Return [x, y] of the center of cell containing provided text 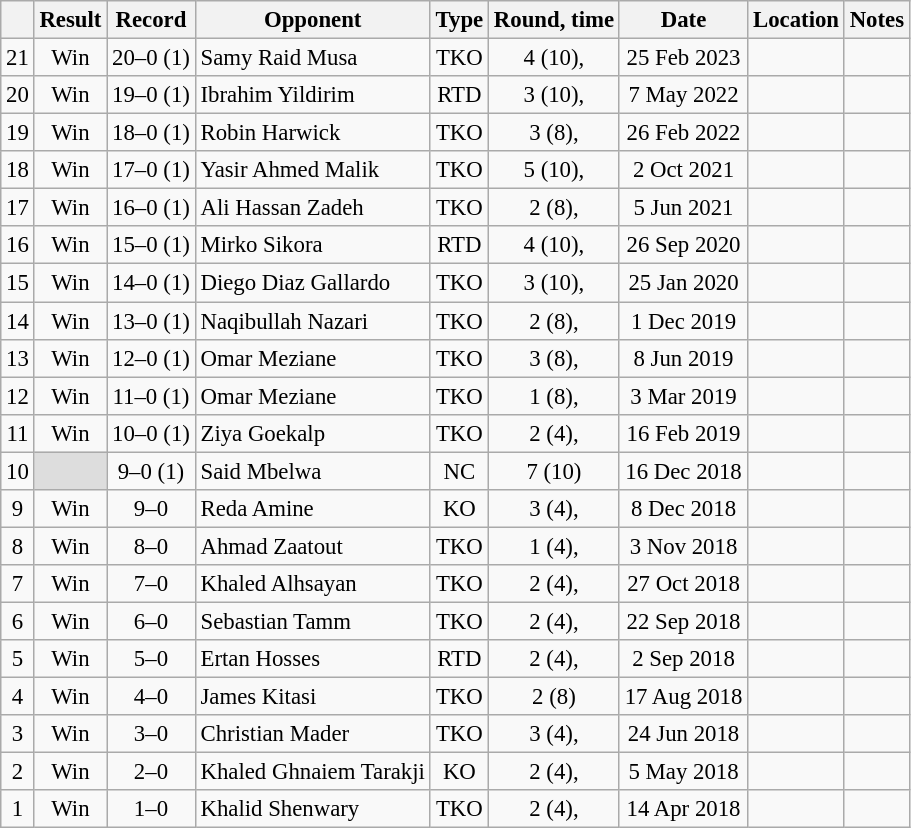
6–0 [151, 621]
14 [18, 321]
2–0 [151, 772]
Opponent [312, 20]
10–0 (1) [151, 433]
Record [151, 20]
Location [796, 20]
22 Sep 2018 [683, 621]
2 Oct 2021 [683, 170]
26 Sep 2020 [683, 245]
11–0 (1) [151, 396]
21 [18, 58]
1–0 [151, 809]
NC [459, 471]
Khaled Alhsayan [312, 584]
Yasir Ahmed Malik [312, 170]
13 [18, 358]
Khaled Ghnaiem Tarakji [312, 772]
9–0 (1) [151, 471]
Ertan Hosses [312, 659]
13–0 (1) [151, 321]
9–0 [151, 509]
7 May 2022 [683, 95]
Sebastian Tamm [312, 621]
Mirko Sikora [312, 245]
20–0 (1) [151, 58]
1 (8), [554, 396]
Ziya Goekalp [312, 433]
16 Dec 2018 [683, 471]
9 [18, 509]
8 Jun 2019 [683, 358]
Diego Diaz Gallardo [312, 283]
Round, time [554, 20]
7 (10) [554, 471]
Naqibullah Nazari [312, 321]
15 [18, 283]
20 [18, 95]
27 Oct 2018 [683, 584]
25 Jan 2020 [683, 283]
Said Mbelwa [312, 471]
14–0 (1) [151, 283]
3 [18, 734]
3 Nov 2018 [683, 546]
Result [70, 20]
Type [459, 20]
5 May 2018 [683, 772]
15–0 (1) [151, 245]
11 [18, 433]
5 Jun 2021 [683, 208]
7–0 [151, 584]
8 [18, 546]
2 (8) [554, 697]
4 [18, 697]
1 (4), [554, 546]
James Kitasi [312, 697]
8–0 [151, 546]
2 Sep 2018 [683, 659]
16 Feb 2019 [683, 433]
Ahmad Zaatout [312, 546]
Khalid Shenwary [312, 809]
10 [18, 471]
17–0 (1) [151, 170]
Ibrahim Yildirim [312, 95]
17 [18, 208]
16–0 (1) [151, 208]
Samy Raid Musa [312, 58]
Reda Amine [312, 509]
24 Jun 2018 [683, 734]
Notes [876, 20]
6 [18, 621]
5–0 [151, 659]
3 Mar 2019 [683, 396]
26 Feb 2022 [683, 133]
5 [18, 659]
1 Dec 2019 [683, 321]
2 [18, 772]
7 [18, 584]
8 Dec 2018 [683, 509]
14 Apr 2018 [683, 809]
18–0 (1) [151, 133]
12–0 (1) [151, 358]
Christian Mader [312, 734]
19 [18, 133]
16 [18, 245]
Ali Hassan Zadeh [312, 208]
4–0 [151, 697]
25 Feb 2023 [683, 58]
19–0 (1) [151, 95]
Robin Harwick [312, 133]
3–0 [151, 734]
1 [18, 809]
Date [683, 20]
5 (10), [554, 170]
18 [18, 170]
17 Aug 2018 [683, 697]
12 [18, 396]
